For the text-containing cell, return its midpoint in [X, Y] coordinate format. 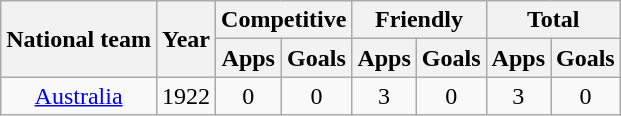
Friendly [419, 20]
Australia [79, 96]
Competitive [284, 20]
Total [553, 20]
1922 [186, 96]
National team [79, 39]
Year [186, 39]
